Return the (x, y) coordinate for the center point of the cell that contains the specified text.  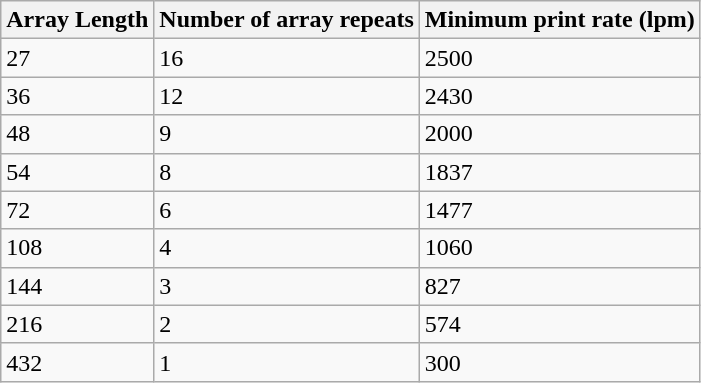
36 (78, 96)
1060 (560, 248)
54 (78, 172)
Number of array repeats (286, 20)
144 (78, 286)
300 (560, 362)
3 (286, 286)
72 (78, 210)
27 (78, 58)
12 (286, 96)
9 (286, 134)
48 (78, 134)
2000 (560, 134)
4 (286, 248)
216 (78, 324)
2 (286, 324)
2500 (560, 58)
108 (78, 248)
1477 (560, 210)
2430 (560, 96)
8 (286, 172)
1837 (560, 172)
1 (286, 362)
432 (78, 362)
16 (286, 58)
827 (560, 286)
Array Length (78, 20)
6 (286, 210)
574 (560, 324)
Minimum print rate (lpm) (560, 20)
